Provide the [X, Y] coordinate of the cell's center where the given text is located.  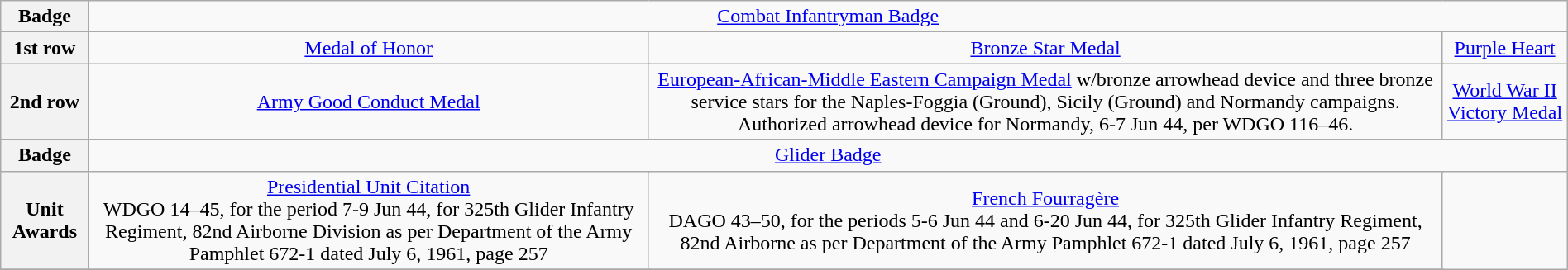
Bronze Star Medal [1045, 48]
Unit Awards [45, 220]
Medal of Honor [369, 48]
1st row [45, 48]
Combat Infantryman Badge [828, 17]
Purple Heart [1505, 48]
2nd row [45, 102]
World War II Victory Medal [1505, 102]
Army Good Conduct Medal [369, 102]
Glider Badge [828, 155]
